Search for the cell housing the specified text and yield its [X, Y] center coordinate. 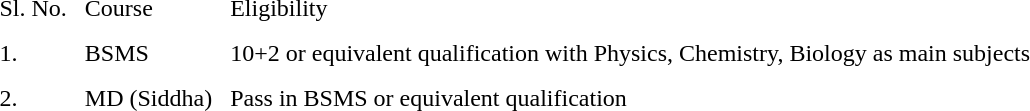
BSMS [148, 53]
